Pinpoint the cell where the given text exists, returning its (X, Y) midpoint coordinate. 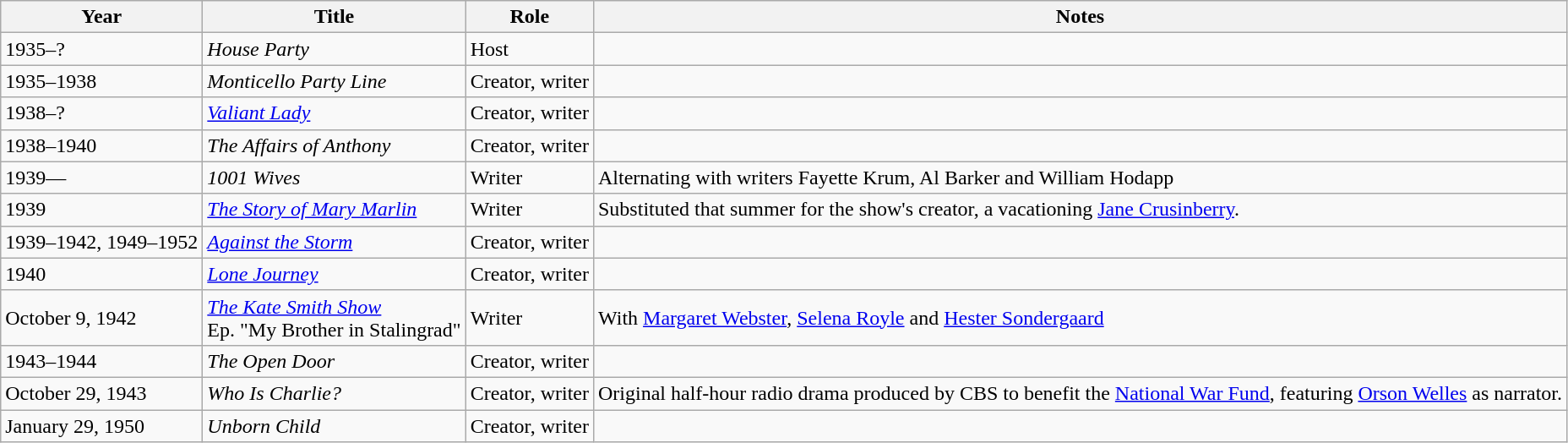
Monticello Party Line (335, 81)
Lone Journey (335, 274)
The Open Door (335, 361)
Valiant Lady (335, 113)
Title (335, 17)
1938–1940 (101, 145)
1935–1938 (101, 81)
January 29, 1950 (101, 425)
1935–? (101, 49)
Notes (1080, 17)
House Party (335, 49)
Alternating with writers Fayette Krum, Al Barker and William Hodapp (1080, 178)
1943–1944 (101, 361)
1939 (101, 210)
Substituted that summer for the show's creator, a vacationing Jane Crusinberry. (1080, 210)
Unborn Child (335, 425)
With Margaret Webster, Selena Royle and Hester Sondergaard (1080, 318)
October 29, 1943 (101, 393)
Against the Storm (335, 242)
The Story of Mary Marlin (335, 210)
1001 Wives (335, 178)
October 9, 1942 (101, 318)
1939— (101, 178)
The Affairs of Anthony (335, 145)
Year (101, 17)
1938–? (101, 113)
Who Is Charlie? (335, 393)
Host (529, 49)
The Kate Smith ShowEp. "My Brother in Stalingrad" (335, 318)
Role (529, 17)
1940 (101, 274)
Original half-hour radio drama produced by CBS to benefit the National War Fund, featuring Orson Welles as narrator. (1080, 393)
1939–1942, 1949–1952 (101, 242)
